Search for the cell housing the specified text and yield its [x, y] center coordinate. 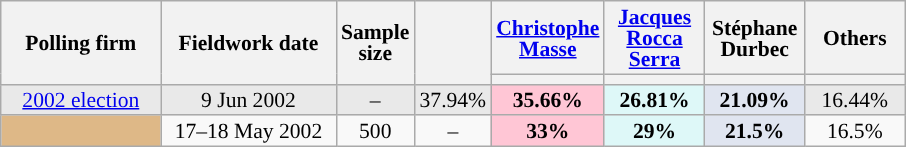
29% [654, 132]
26.81% [654, 100]
17–18 May 2002 [248, 132]
37.94% [452, 100]
Polling firm [81, 42]
500 [375, 132]
Jacques Rocca Serra [654, 38]
Christophe Masse [548, 38]
21.5% [755, 132]
Samplesize [375, 42]
9 Jun 2002 [248, 100]
Stéphane Durbec [755, 38]
Fieldwork date [248, 42]
Others [855, 38]
33% [548, 132]
16.44% [855, 100]
21.09% [755, 100]
16.5% [855, 132]
35.66% [548, 100]
2002 election [81, 100]
